Capture the cell that displays the provided text and extract its (x, y) central coordinate. 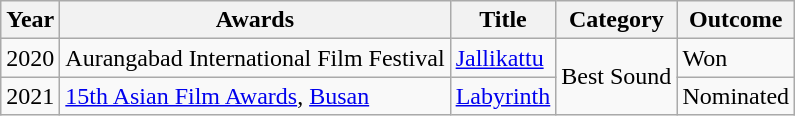
Awards (255, 20)
Title (503, 20)
Outcome (736, 20)
2020 (30, 58)
Year (30, 20)
Jallikattu (503, 58)
Nominated (736, 96)
Best Sound (616, 77)
Labyrinth (503, 96)
2021 (30, 96)
Aurangabad International Film Festival (255, 58)
15th Asian Film Awards, Busan (255, 96)
Won (736, 58)
Category (616, 20)
